Scan for the cell matching the given text and deliver its (x, y) coordinate at center. 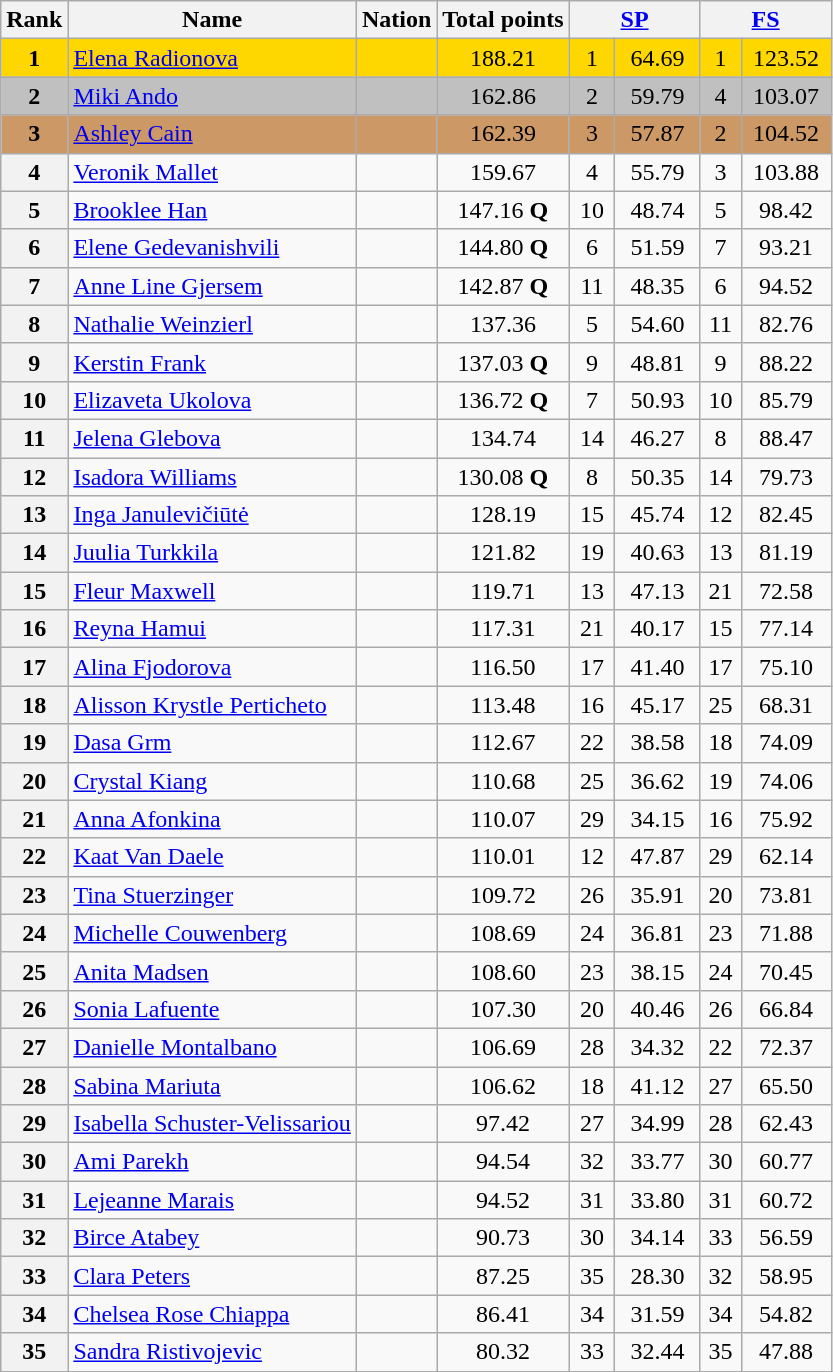
34.99 (658, 1124)
62.14 (786, 857)
Anne Line Gjersem (212, 286)
33.77 (658, 1162)
Lejeanne Marais (212, 1200)
34.15 (658, 819)
130.08 Q (503, 477)
47.88 (786, 1352)
82.45 (786, 515)
Rank (34, 20)
75.10 (786, 667)
Anita Madsen (212, 971)
86.41 (503, 1314)
72.58 (786, 591)
Elene Gedevanishvili (212, 248)
Elena Radionova (212, 58)
Alina Fjodorova (212, 667)
88.47 (786, 438)
188.21 (503, 58)
109.72 (503, 895)
48.74 (658, 210)
94.54 (503, 1162)
162.39 (503, 134)
38.58 (658, 743)
Chelsea Rose Chiappa (212, 1314)
48.35 (658, 286)
93.21 (786, 248)
162.86 (503, 96)
106.69 (503, 1047)
74.09 (786, 743)
Fleur Maxwell (212, 591)
40.63 (658, 553)
41.12 (658, 1085)
28.30 (658, 1276)
75.92 (786, 819)
59.79 (658, 96)
110.01 (503, 857)
Jelena Glebova (212, 438)
112.67 (503, 743)
56.59 (786, 1238)
103.07 (786, 96)
110.68 (503, 781)
87.25 (503, 1276)
33.80 (658, 1200)
159.67 (503, 172)
98.42 (786, 210)
142.87 Q (503, 286)
104.52 (786, 134)
Nathalie Weinzierl (212, 324)
85.79 (786, 400)
147.16 Q (503, 210)
Sabina Mariuta (212, 1085)
144.80 Q (503, 248)
Crystal Kiang (212, 781)
47.87 (658, 857)
72.37 (786, 1047)
103.88 (786, 172)
Isabella Schuster-Velissariou (212, 1124)
40.17 (658, 629)
110.07 (503, 819)
Elizaveta Ukolova (212, 400)
Dasa Grm (212, 743)
Brooklee Han (212, 210)
31.59 (658, 1314)
34.14 (658, 1238)
117.31 (503, 629)
Juulia Turkkila (212, 553)
45.74 (658, 515)
54.60 (658, 324)
121.82 (503, 553)
Nation (396, 20)
47.13 (658, 591)
Birce Atabey (212, 1238)
35.91 (658, 895)
Clara Peters (212, 1276)
81.19 (786, 553)
58.95 (786, 1276)
Danielle Montalbano (212, 1047)
46.27 (658, 438)
106.62 (503, 1085)
Kaat Van Daele (212, 857)
108.60 (503, 971)
70.45 (786, 971)
54.82 (786, 1314)
64.69 (658, 58)
36.81 (658, 933)
79.73 (786, 477)
Anna Afonkina (212, 819)
108.69 (503, 933)
51.59 (658, 248)
119.71 (503, 591)
55.79 (658, 172)
Alisson Krystle Perticheto (212, 705)
116.50 (503, 667)
Sonia Lafuente (212, 1009)
68.31 (786, 705)
SP (634, 20)
60.72 (786, 1200)
71.88 (786, 933)
77.14 (786, 629)
128.19 (503, 515)
137.36 (503, 324)
Isadora Williams (212, 477)
Ashley Cain (212, 134)
38.15 (658, 971)
45.17 (658, 705)
90.73 (503, 1238)
60.77 (786, 1162)
Inga Janulevičiūtė (212, 515)
50.35 (658, 477)
Tina Stuerzinger (212, 895)
97.42 (503, 1124)
40.46 (658, 1009)
57.87 (658, 134)
41.40 (658, 667)
66.84 (786, 1009)
Total points (503, 20)
48.81 (658, 362)
113.48 (503, 705)
123.52 (786, 58)
73.81 (786, 895)
65.50 (786, 1085)
Miki Ando (212, 96)
Michelle Couwenberg (212, 933)
36.62 (658, 781)
107.30 (503, 1009)
74.06 (786, 781)
32.44 (658, 1352)
62.43 (786, 1124)
34.32 (658, 1047)
Reyna Hamui (212, 629)
88.22 (786, 362)
50.93 (658, 400)
FS (766, 20)
80.32 (503, 1352)
Ami Parekh (212, 1162)
82.76 (786, 324)
134.74 (503, 438)
136.72 Q (503, 400)
Veronik Mallet (212, 172)
Kerstin Frank (212, 362)
137.03 Q (503, 362)
Sandra Ristivojevic (212, 1352)
Name (212, 20)
